Extract the (x, y) coordinate from the center of the cell holding the provided text.  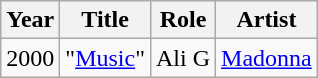
Madonna (267, 58)
Title (106, 20)
2000 (30, 58)
Artist (267, 20)
Role (182, 20)
Ali G (182, 58)
"Music" (106, 58)
Year (30, 20)
